Locate the cell with the specified text and output its [X, Y] center coordinate. 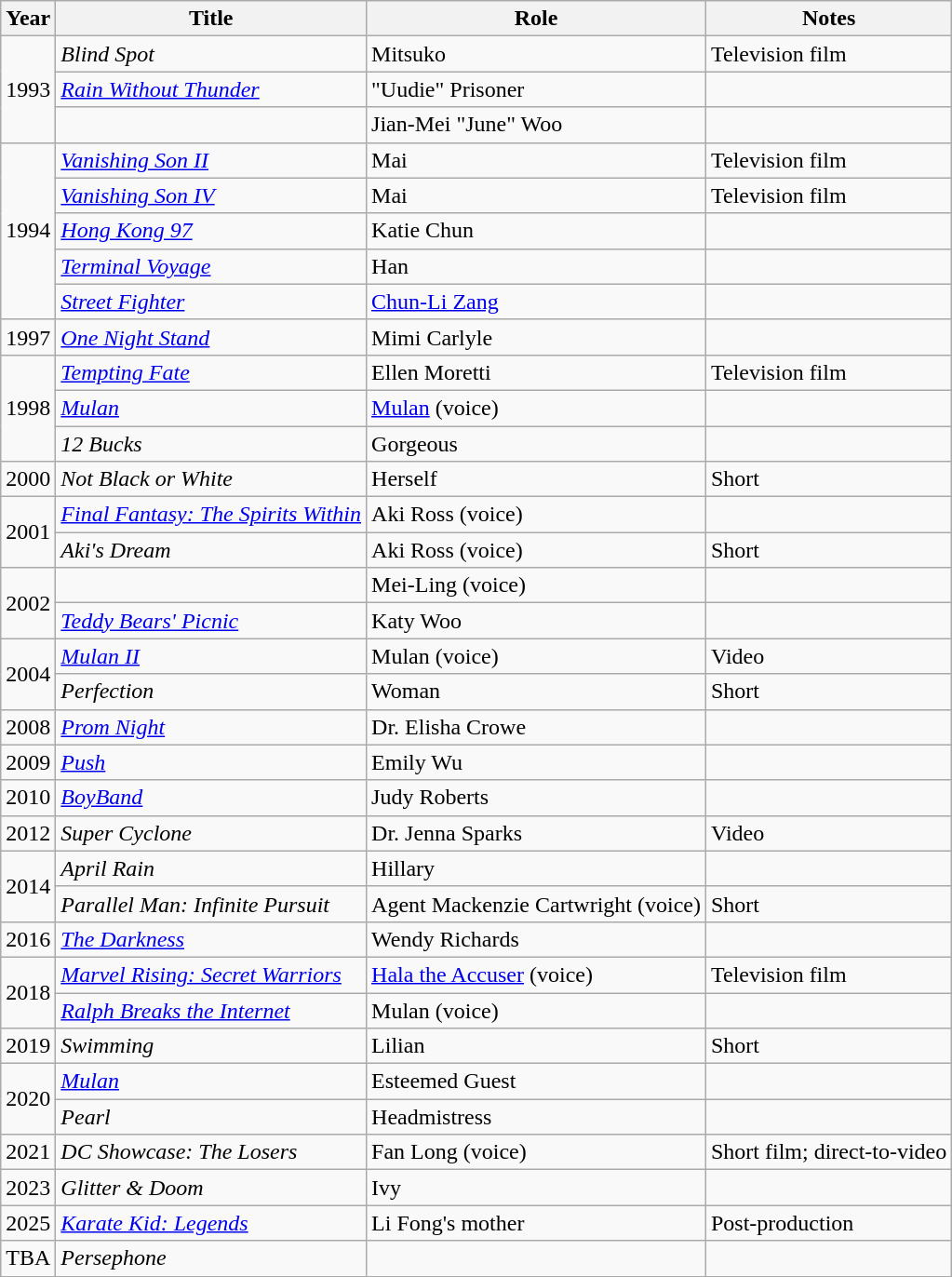
TBA [28, 1258]
Woman [536, 692]
Glitter & Doom [211, 1188]
"Uudie" Prisoner [536, 89]
2021 [28, 1152]
2019 [28, 1046]
Aki's Dream [211, 550]
Mei-Ling (voice) [536, 585]
2000 [28, 479]
Han [536, 266]
Katy Woo [536, 621]
Gorgeous [536, 444]
2016 [28, 939]
2020 [28, 1099]
Emily Wu [536, 762]
Perfection [211, 692]
Headmistress [536, 1117]
Fan Long (voice) [536, 1152]
1994 [28, 231]
Ivy [536, 1188]
DC Showcase: The Losers [211, 1152]
Katie Chun [536, 231]
Notes [828, 19]
1997 [28, 337]
Title [211, 19]
Agent Mackenzie Cartwright (voice) [536, 904]
Chun-Li Zang [536, 302]
Esteemed Guest [536, 1082]
Year [28, 19]
Mulan II [211, 656]
Hala the Accuser (voice) [536, 975]
Hillary [536, 868]
Mitsuko [536, 54]
2014 [28, 886]
Lilian [536, 1046]
Swimming [211, 1046]
Ralph Breaks the Internet [211, 1010]
Persephone [211, 1258]
Final Fantasy: The Spirits Within [211, 515]
April Rain [211, 868]
Jian-Mei "June" Woo [536, 125]
The Darkness [211, 939]
2001 [28, 532]
BoyBand [211, 798]
Karate Kid: Legends [211, 1223]
Not Black or White [211, 479]
Short film; direct-to-video [828, 1152]
Tempting Fate [211, 372]
Dr. Elisha Crowe [536, 727]
12 Bucks [211, 444]
2012 [28, 833]
2009 [28, 762]
One Night Stand [211, 337]
2025 [28, 1223]
2008 [28, 727]
Dr. Jenna Sparks [536, 833]
Post-production [828, 1223]
2004 [28, 674]
Terminal Voyage [211, 266]
Push [211, 762]
Wendy Richards [536, 939]
Prom Night [211, 727]
2002 [28, 603]
Rain Without Thunder [211, 89]
Herself [536, 479]
Vanishing Son II [211, 160]
Judy Roberts [536, 798]
Street Fighter [211, 302]
Role [536, 19]
Teddy Bears' Picnic [211, 621]
Ellen Moretti [536, 372]
Mimi Carlyle [536, 337]
Hong Kong 97 [211, 231]
2023 [28, 1188]
2010 [28, 798]
Pearl [211, 1117]
1993 [28, 89]
Parallel Man: Infinite Pursuit [211, 904]
2018 [28, 992]
Li Fong's mother [536, 1223]
1998 [28, 408]
Super Cyclone [211, 833]
Marvel Rising: Secret Warriors [211, 975]
Blind Spot [211, 54]
Vanishing Son IV [211, 195]
